Capture the cell that displays the provided text and extract its [X, Y] central coordinate. 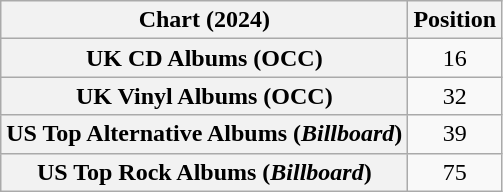
32 [455, 96]
39 [455, 134]
16 [455, 58]
US Top Rock Albums (Billboard) [204, 172]
Position [455, 20]
75 [455, 172]
UK Vinyl Albums (OCC) [204, 96]
UK CD Albums (OCC) [204, 58]
US Top Alternative Albums (Billboard) [204, 134]
Chart (2024) [204, 20]
